Identify which cell holds the provided text, then report its (X, Y) central coordinate. 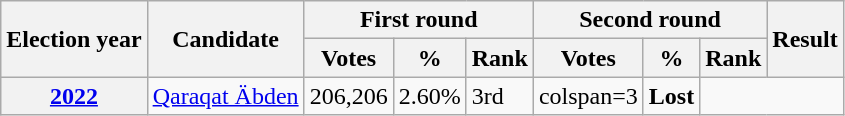
Election year (74, 39)
Candidate (226, 39)
Second round (650, 20)
colspan=3 (588, 96)
206,206 (348, 96)
First round (418, 20)
3rd (500, 96)
Qaraqat Äbden (226, 96)
2.60% (430, 96)
2022 (74, 96)
Lost (671, 96)
Result (805, 39)
